Capture the cell that displays the provided text and extract its (x, y) central coordinate. 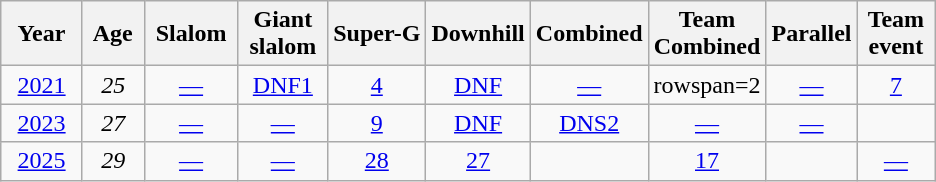
Team event (896, 34)
28 (377, 161)
Parallel (812, 34)
Downhill (478, 34)
Age (113, 34)
Slalom (191, 34)
DNF1 (283, 85)
2025 (42, 161)
Super-G (377, 34)
Year (42, 34)
4 (377, 85)
Combined (589, 34)
9 (377, 123)
29 (113, 161)
Giant slalom (283, 34)
TeamCombined (707, 34)
2023 (42, 123)
17 (707, 161)
2021 (42, 85)
DNS2 (589, 123)
rowspan=2 (707, 85)
25 (113, 85)
7 (896, 85)
